Extract the (X, Y) coordinate from the center of the cell holding the provided text.  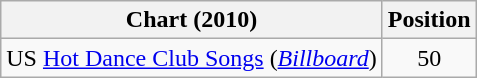
US Hot Dance Club Songs (Billboard) (192, 58)
Chart (2010) (192, 20)
Position (429, 20)
50 (429, 58)
